Identify which cell holds the provided text, then report its (X, Y) central coordinate. 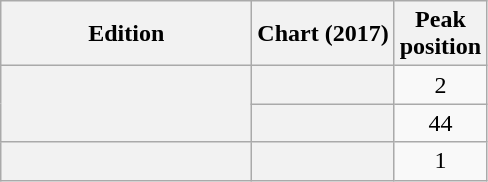
2 (440, 85)
Chart (2017) (323, 34)
Edition (126, 34)
Peakposition (440, 34)
1 (440, 161)
44 (440, 123)
